Pinpoint the cell where the given text exists, returning its (x, y) midpoint coordinate. 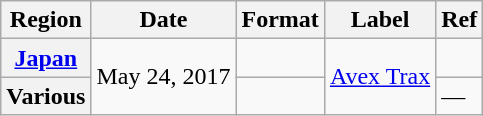
Avex Trax (380, 77)
— (460, 96)
May 24, 2017 (164, 77)
Japan (46, 58)
Various (46, 96)
Ref (460, 20)
Format (280, 20)
Region (46, 20)
Date (164, 20)
Label (380, 20)
